Find where the given text appears and provide that cell's center as [X, Y] coordinate. 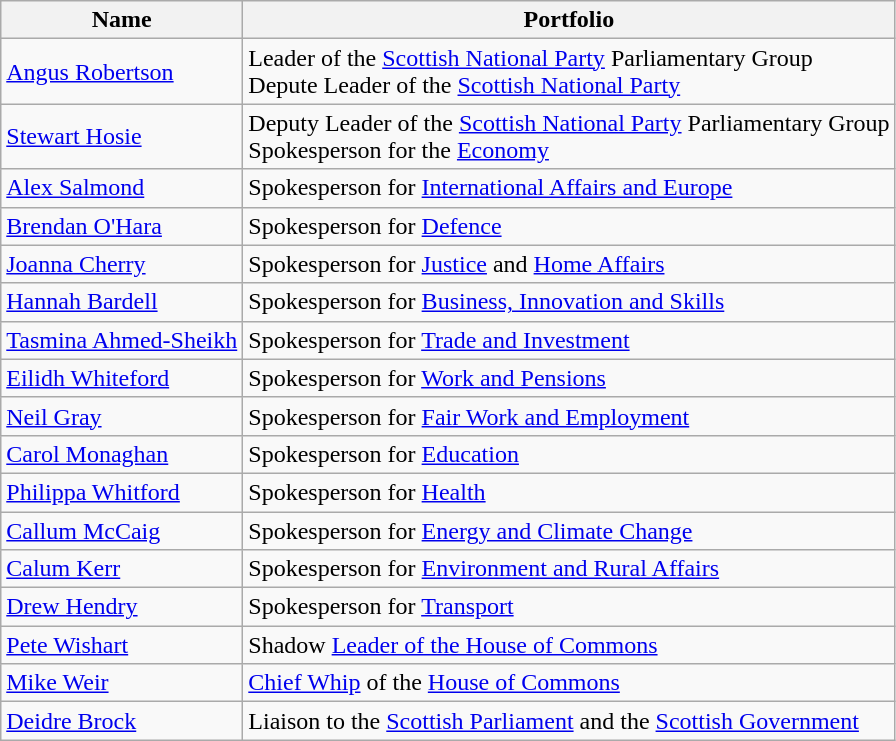
Neil Gray [122, 416]
Leader of the Scottish National Party Parliamentary GroupDepute Leader of the Scottish National Party [569, 72]
Angus Robertson [122, 72]
Callum McCaig [122, 531]
Spokesperson for Business, Innovation and Skills [569, 302]
Drew Hendry [122, 607]
Spokesperson for Energy and Climate Change [569, 531]
Carol Monaghan [122, 454]
Pete Wishart [122, 645]
Mike Weir [122, 683]
Joanna Cherry [122, 264]
Calum Kerr [122, 569]
Stewart Hosie [122, 136]
Hannah Bardell [122, 302]
Spokesperson for Environment and Rural Affairs [569, 569]
Spokesperson for Health [569, 492]
Shadow Leader of the House of Commons [569, 645]
Spokesperson for Education [569, 454]
Portfolio [569, 20]
Spokesperson for Work and Pensions [569, 378]
Spokesperson for Fair Work and Employment [569, 416]
Tasmina Ahmed-Sheikh [122, 340]
Spokesperson for Defence [569, 226]
Spokesperson for International Affairs and Europe [569, 188]
Liaison to the Scottish Parliament and the Scottish Government [569, 721]
Deputy Leader of the Scottish National Party Parliamentary GroupSpokesperson for the Economy [569, 136]
Alex Salmond [122, 188]
Deidre Brock [122, 721]
Name [122, 20]
Spokesperson for Justice and Home Affairs [569, 264]
Brendan O'Hara [122, 226]
Spokesperson for Transport [569, 607]
Chief Whip of the House of Commons [569, 683]
Philippa Whitford [122, 492]
Spokesperson for Trade and Investment [569, 340]
Eilidh Whiteford [122, 378]
